Extract the [X, Y] coordinate from the center of the cell holding the provided text.  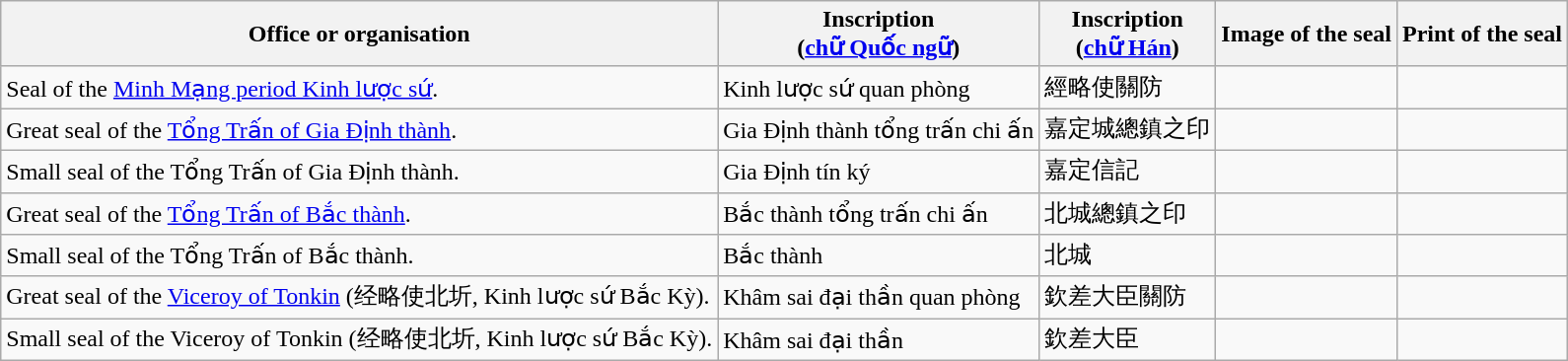
北城總鎮之印 [1128, 213]
Print of the seal [1481, 34]
嘉定城總鎮之印 [1128, 130]
Gia Định thành tổng trấn chi ấn [879, 130]
Inscription(chữ Hán) [1128, 34]
經略使關防 [1128, 87]
Bắc thành [879, 256]
嘉定信記 [1128, 172]
北城 [1128, 256]
Image of the seal [1307, 34]
Kinh lược sứ quan phòng [879, 87]
Khâm sai đại thần quan phòng [879, 298]
Gia Định tín ký [879, 172]
Inscription(chữ Quốc ngữ) [879, 34]
Great seal of the Tổng Trấn of Gia Định thành. [359, 130]
Small seal of the Tổng Trấn of Bắc thành. [359, 256]
Small seal of the Tổng Trấn of Gia Định thành. [359, 172]
欽差大臣關防 [1128, 298]
欽差大臣 [1128, 339]
Bắc thành tổng trấn chi ấn [879, 213]
Great seal of the Viceroy of Tonkin (经略使北圻, Kinh lược sứ Bắc Kỳ). [359, 298]
Great seal of the Tổng Trấn of Bắc thành. [359, 213]
Office or organisation [359, 34]
Khâm sai đại thần [879, 339]
Seal of the Minh Mạng period Kinh lược sứ. [359, 87]
Small seal of the Viceroy of Tonkin (经略使北圻, Kinh lược sứ Bắc Kỳ). [359, 339]
